Extract the [x, y] coordinate from the center of the cell holding the provided text.  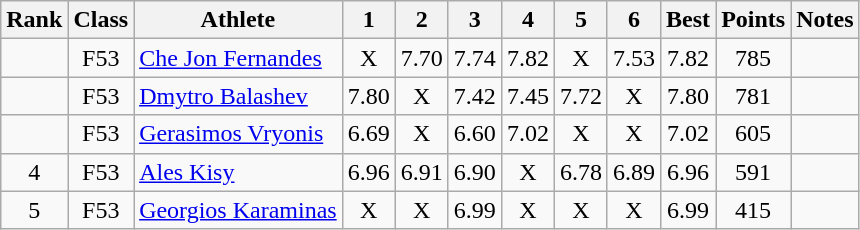
6.69 [368, 134]
6.90 [474, 172]
7.45 [528, 96]
591 [754, 172]
6.60 [474, 134]
6.78 [580, 172]
Notes [825, 20]
6.91 [422, 172]
7.70 [422, 58]
6.89 [634, 172]
2 [422, 20]
7.74 [474, 58]
7.53 [634, 58]
781 [754, 96]
Rank [34, 20]
785 [754, 58]
7.42 [474, 96]
Class [101, 20]
Dmytro Balashev [238, 96]
Athlete [238, 20]
Points [754, 20]
415 [754, 210]
7.72 [580, 96]
6 [634, 20]
Che Jon Fernandes [238, 58]
605 [754, 134]
Best [688, 20]
1 [368, 20]
Ales Kisy [238, 172]
Georgios Karaminas [238, 210]
Gerasimos Vryonis [238, 134]
3 [474, 20]
